Extract the (x, y) coordinate from the center of the cell holding the provided text.  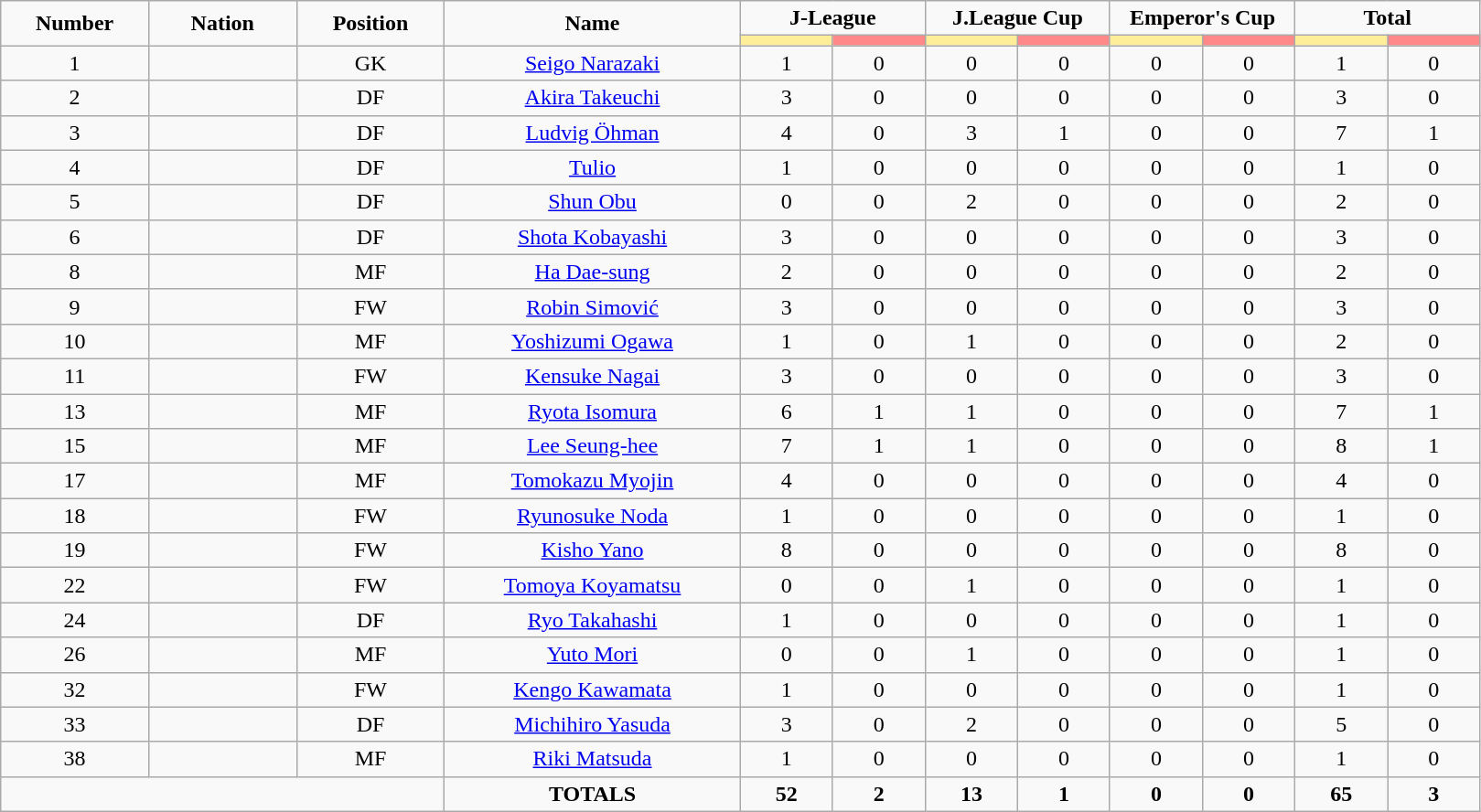
Tomokazu Myojin (593, 481)
17 (75, 481)
15 (75, 446)
10 (75, 341)
52 (787, 794)
Yuto Mori (593, 655)
TOTALS (593, 794)
Ha Dae-sung (593, 272)
Lee Seung-hee (593, 446)
Total (1388, 18)
Kengo Kawamata (593, 689)
Kensuke Nagai (593, 376)
65 (1341, 794)
24 (75, 620)
9 (75, 306)
J-League (832, 18)
19 (75, 550)
Shota Kobayashi (593, 237)
18 (75, 516)
Seigo Narazaki (593, 63)
22 (75, 585)
J.League Cup (1017, 18)
Nation (222, 24)
Kisho Yano (593, 550)
Ryota Isomura (593, 411)
Yoshizumi Ogawa (593, 341)
GK (370, 63)
Ryunosuke Noda (593, 516)
Tomoya Koyamatsu (593, 585)
Number (75, 24)
Name (593, 24)
Robin Simović (593, 306)
Ryo Takahashi (593, 620)
Ludvig Öhman (593, 133)
33 (75, 724)
Tulio (593, 167)
Michihiro Yasuda (593, 724)
32 (75, 689)
26 (75, 655)
Position (370, 24)
38 (75, 759)
Akira Takeuchi (593, 98)
11 (75, 376)
Shun Obu (593, 202)
Riki Matsuda (593, 759)
Emperor's Cup (1202, 18)
